Identify which cell holds the provided text, then report its (x, y) central coordinate. 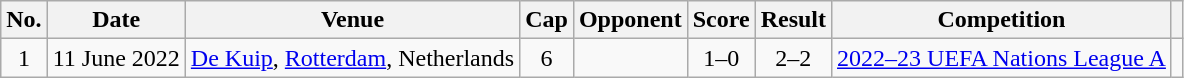
Result (793, 20)
6 (547, 58)
1–0 (721, 58)
Cap (547, 20)
1 (24, 58)
2–2 (793, 58)
11 June 2022 (116, 58)
Venue (352, 20)
Opponent (630, 20)
Competition (1002, 20)
2022–23 UEFA Nations League A (1002, 58)
Date (116, 20)
De Kuip, Rotterdam, Netherlands (352, 58)
Score (721, 20)
No. (24, 20)
